Pinpoint the cell where the given text exists, returning its [X, Y] midpoint coordinate. 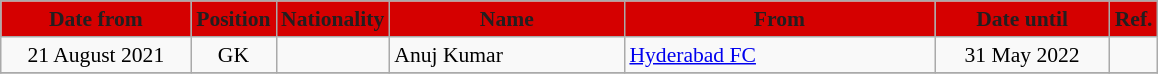
Position [234, 19]
21 August 2021 [96, 55]
Date from [96, 19]
31 May 2022 [1022, 55]
Hyderabad FC [779, 55]
Anuj Kumar [506, 55]
Date until [1022, 19]
From [779, 19]
Nationality [332, 19]
Name [506, 19]
GK [234, 55]
Ref. [1134, 19]
